Search for the cell housing the specified text and yield its (x, y) center coordinate. 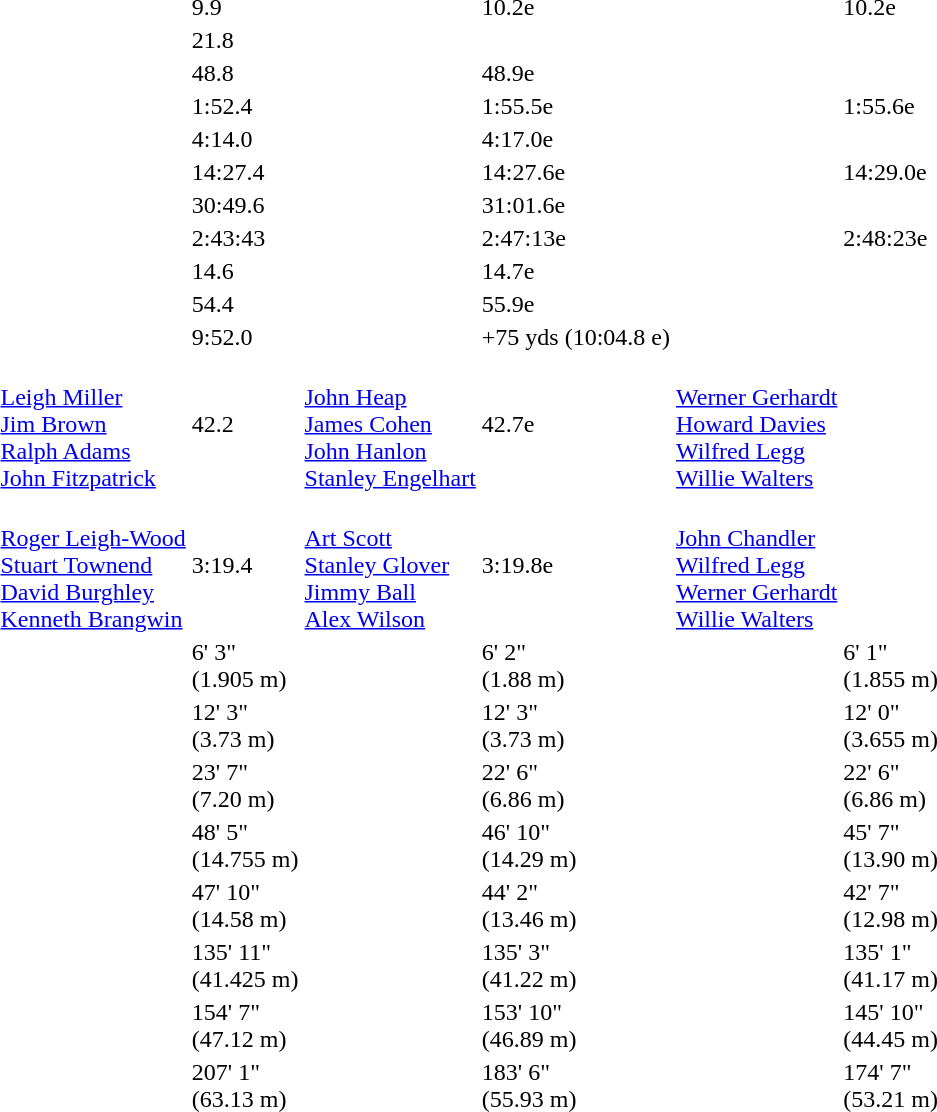
John HeapJames CohenJohn HanlonStanley Engelhart (390, 424)
48.9e (576, 73)
4:14.0 (245, 139)
135' 11"(41.425 m) (245, 966)
3:19.8e (576, 565)
30:49.6 (245, 205)
44' 2"(13.46 m) (576, 906)
14.6 (245, 271)
6' 2"(1.88 m) (576, 666)
1:52.4 (245, 106)
48' 5"(14.755 m) (245, 846)
23' 7"(7.20 m) (245, 786)
135' 3"(41.22 m) (576, 966)
47' 10"(14.58 m) (245, 906)
154' 7"(47.12 m) (245, 1026)
Art ScottStanley GloverJimmy BallAlex Wilson (390, 565)
54.4 (245, 304)
153' 10"(46.89 m) (576, 1026)
John ChandlerWilfred LeggWerner GerhardtWillie Walters (756, 565)
14:27.6e (576, 172)
31:01.6e (576, 205)
2:43:43 (245, 238)
42.7e (576, 424)
48.8 (245, 73)
1:55.5e (576, 106)
Werner GerhardtHoward DaviesWilfred LeggWillie Walters (756, 424)
55.9e (576, 304)
42.2 (245, 424)
4:17.0e (576, 139)
3:19.4 (245, 565)
21.8 (245, 40)
22' 6"(6.86 m) (576, 786)
14.7e (576, 271)
6' 3"(1.905 m) (245, 666)
9:52.0 (245, 337)
46' 10"(14.29 m) (576, 846)
+75 yds (10:04.8 e) (576, 337)
14:27.4 (245, 172)
2:47:13e (576, 238)
